Determine the (X, Y) coordinate at the center of the cell enclosing the given text.  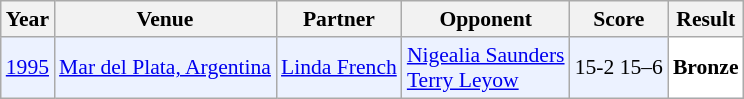
Score (619, 19)
Linda French (339, 68)
Nigealia Saunders Terry Leyow (486, 68)
Partner (339, 19)
Year (28, 19)
Opponent (486, 19)
15-2 15–6 (619, 68)
Result (706, 19)
Mar del Plata, Argentina (165, 68)
Venue (165, 19)
1995 (28, 68)
Bronze (706, 68)
